Identify which cell holds the provided text, then report its (X, Y) central coordinate. 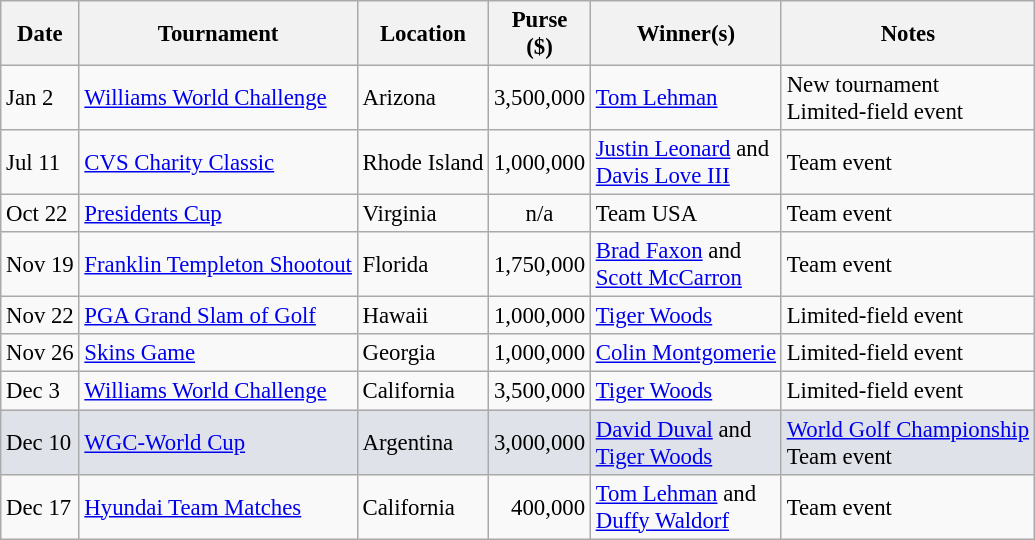
Arizona (422, 98)
Purse($) (540, 34)
Dec 10 (40, 442)
1,750,000 (540, 264)
Florida (422, 264)
Nov 22 (40, 316)
Hawaii (422, 316)
Colin Montgomerie (686, 353)
Dec 3 (40, 391)
Justin Leonard and Davis Love III (686, 162)
Winner(s) (686, 34)
Tom Lehman (686, 98)
Virginia (422, 214)
Date (40, 34)
n/a (540, 214)
3,000,000 (540, 442)
David Duval and Tiger Woods (686, 442)
WGC-World Cup (218, 442)
New tournamentLimited-field event (908, 98)
400,000 (540, 506)
Nov 26 (40, 353)
Rhode Island (422, 162)
PGA Grand Slam of Golf (218, 316)
Presidents Cup (218, 214)
Notes (908, 34)
Tom Lehman and Duffy Waldorf (686, 506)
Location (422, 34)
Tournament (218, 34)
Georgia (422, 353)
Jul 11 (40, 162)
World Golf ChampionshipTeam event (908, 442)
Argentina (422, 442)
Dec 17 (40, 506)
Hyundai Team Matches (218, 506)
Brad Faxon and Scott McCarron (686, 264)
Skins Game (218, 353)
Oct 22 (40, 214)
Franklin Templeton Shootout (218, 264)
CVS Charity Classic (218, 162)
Nov 19 (40, 264)
Team USA (686, 214)
Jan 2 (40, 98)
